Identify which cell holds the provided text, then report its (x, y) central coordinate. 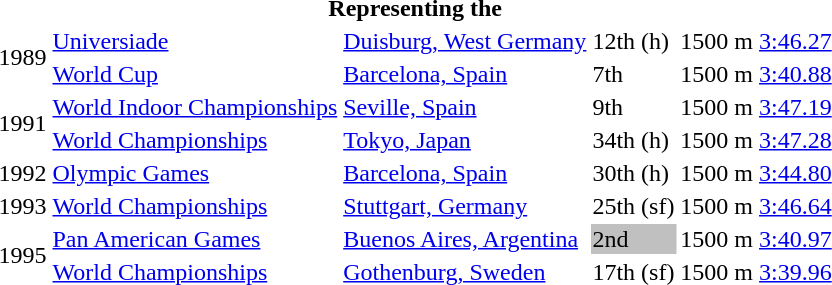
Tokyo, Japan (465, 140)
7th (634, 74)
30th (h) (634, 173)
World Cup (195, 74)
2nd (634, 239)
34th (h) (634, 140)
12th (h) (634, 41)
Duisburg, West Germany (465, 41)
Olympic Games (195, 173)
Pan American Games (195, 239)
9th (634, 107)
Stuttgart, Germany (465, 206)
25th (sf) (634, 206)
Universiade (195, 41)
World Indoor Championships (195, 107)
Buenos Aires, Argentina (465, 239)
Seville, Spain (465, 107)
